Find where the given text appears and provide that cell's center as [X, Y] coordinate. 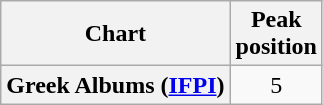
Chart [116, 34]
Peakposition [276, 34]
5 [276, 85]
Greek Albums (IFPI) [116, 85]
